From the cell containing the given text, extract its center point as (x, y) coordinate. 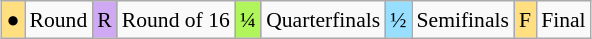
Final (564, 20)
R (104, 20)
½ (398, 20)
Round of 16 (176, 20)
¼ (248, 20)
● (12, 20)
F (525, 20)
Round (59, 20)
Semifinals (463, 20)
Quarterfinals (323, 20)
